Locate the cell with the specified text and output its (x, y) center coordinate. 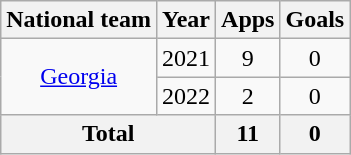
11 (248, 134)
Georgia (79, 77)
2022 (186, 96)
2021 (186, 58)
Year (186, 20)
Apps (248, 20)
2 (248, 96)
Goals (315, 20)
9 (248, 58)
National team (79, 20)
Total (108, 134)
